Determine the (x, y) coordinate at the center of the cell enclosing the given text.  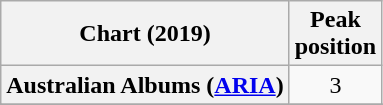
3 (335, 85)
Peakposition (335, 34)
Chart (2019) (145, 34)
Australian Albums (ARIA) (145, 85)
